Return [X, Y] of the center of cell containing provided text 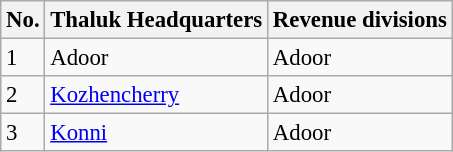
Kozhencherry [156, 95]
Revenue divisions [360, 20]
Thaluk Headquarters [156, 20]
No. [23, 20]
1 [23, 58]
2 [23, 95]
Konni [156, 133]
3 [23, 133]
